Return the (X, Y) coordinate for the center point of the cell that contains the specified text.  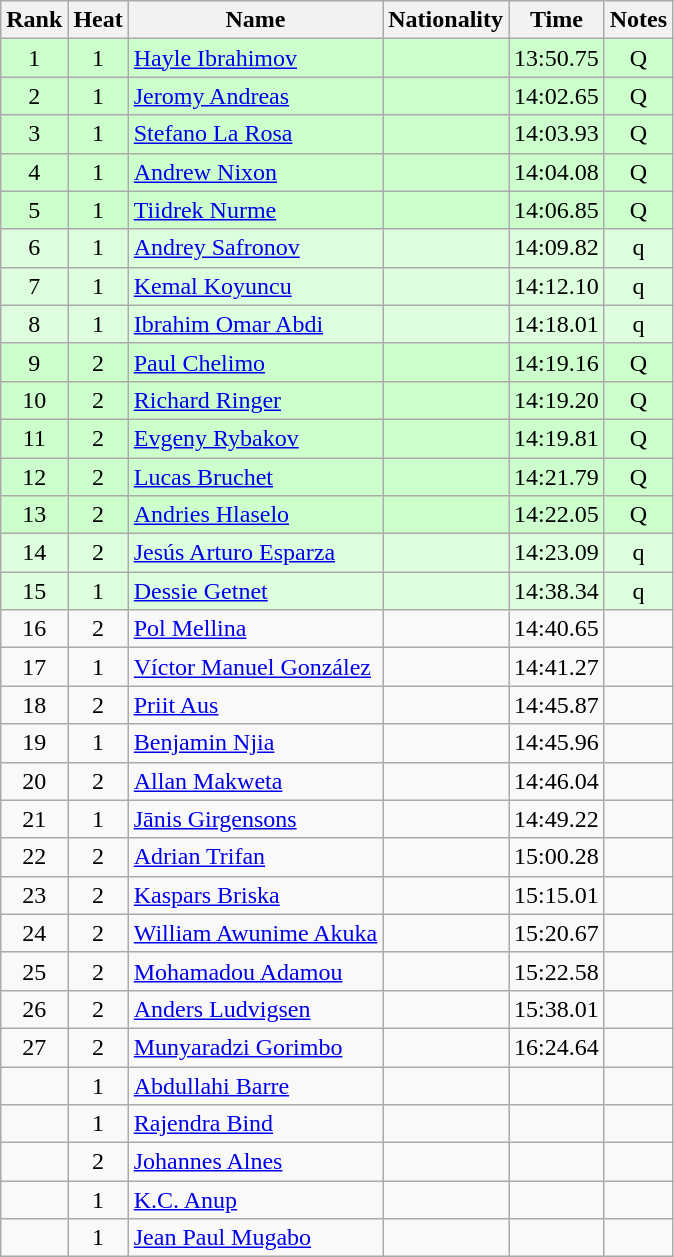
Johannes Alnes (256, 1162)
Pol Mellina (256, 629)
20 (34, 781)
Benjamin Njia (256, 743)
27 (34, 1047)
22 (34, 857)
7 (34, 286)
23 (34, 895)
15:38.01 (556, 1009)
Rajendra Bind (256, 1124)
Adrian Trifan (256, 857)
5 (34, 210)
Paul Chelimo (256, 362)
Tiidrek Nurme (256, 210)
16:24.64 (556, 1047)
15:22.58 (556, 971)
4 (34, 172)
Nationality (446, 20)
14:18.01 (556, 324)
Jeromy Andreas (256, 96)
Priit Aus (256, 705)
26 (34, 1009)
Jānis Girgensons (256, 819)
14:40.65 (556, 629)
19 (34, 743)
21 (34, 819)
Víctor Manuel González (256, 667)
14:23.09 (556, 553)
25 (34, 971)
14:46.04 (556, 781)
Heat (98, 20)
14:45.96 (556, 743)
13:50.75 (556, 58)
17 (34, 667)
14:21.79 (556, 477)
Richard Ringer (256, 400)
Dessie Getnet (256, 591)
Ibrahim Omar Abdi (256, 324)
William Awunime Akuka (256, 933)
Andrew Nixon (256, 172)
18 (34, 705)
14:12.10 (556, 286)
Allan Makweta (256, 781)
K.C. Anup (256, 1200)
14:22.05 (556, 515)
15 (34, 591)
Andries Hlaselo (256, 515)
14 (34, 553)
Anders Ludvigsen (256, 1009)
16 (34, 629)
14:38.34 (556, 591)
14:02.65 (556, 96)
Munyaradzi Gorimbo (256, 1047)
14:45.87 (556, 705)
14:49.22 (556, 819)
14:19.20 (556, 400)
15:20.67 (556, 933)
Lucas Bruchet (256, 477)
24 (34, 933)
Jesús Arturo Esparza (256, 553)
15:15.01 (556, 895)
13 (34, 515)
14:04.08 (556, 172)
Rank (34, 20)
14:03.93 (556, 134)
Evgeny Rybakov (256, 438)
Name (256, 20)
14:06.85 (556, 210)
14:09.82 (556, 248)
14:19.16 (556, 362)
3 (34, 134)
12 (34, 477)
14:41.27 (556, 667)
Time (556, 20)
Kaspars Briska (256, 895)
Abdullahi Barre (256, 1085)
15:00.28 (556, 857)
8 (34, 324)
Notes (638, 20)
Hayle Ibrahimov (256, 58)
11 (34, 438)
10 (34, 400)
Jean Paul Mugabo (256, 1238)
9 (34, 362)
Mohamadou Adamou (256, 971)
Stefano La Rosa (256, 134)
Andrey Safronov (256, 248)
14:19.81 (556, 438)
6 (34, 248)
Kemal Koyuncu (256, 286)
